Extract the (x, y) coordinate from the center of the cell holding the provided text.  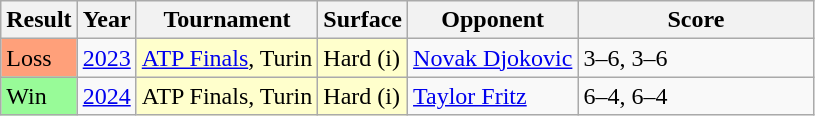
Taylor Fritz (493, 96)
Win (39, 96)
Score (696, 20)
Year (106, 20)
2024 (106, 96)
6–4, 6–4 (696, 96)
Novak Djokovic (493, 58)
3–6, 3–6 (696, 58)
Tournament (227, 20)
Loss (39, 58)
Result (39, 20)
Surface (363, 20)
Opponent (493, 20)
2023 (106, 58)
